Return the (x, y) coordinate for the center point of the cell that contains the specified text.  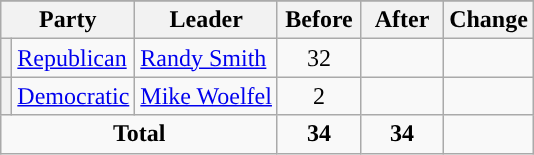
Randy Smith (206, 58)
After (402, 20)
Change (489, 20)
2 (318, 96)
Democratic (74, 96)
Before (318, 20)
Party (68, 20)
Mike Woelfel (206, 96)
Total (140, 134)
32 (318, 58)
Republican (74, 58)
Leader (206, 20)
